Locate the cell with the specified text and output its [x, y] center coordinate. 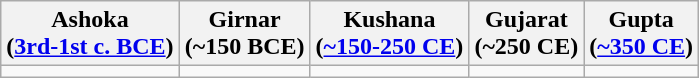
Gujarat(~250 CE) [526, 34]
Girnar(~150 BCE) [244, 34]
Ashoka(3rd-1st c. BCE) [90, 34]
Kushana(~150-250 CE) [390, 34]
Gupta(~350 CE) [642, 34]
